Find where the given text appears and provide that cell's center as [x, y] coordinate. 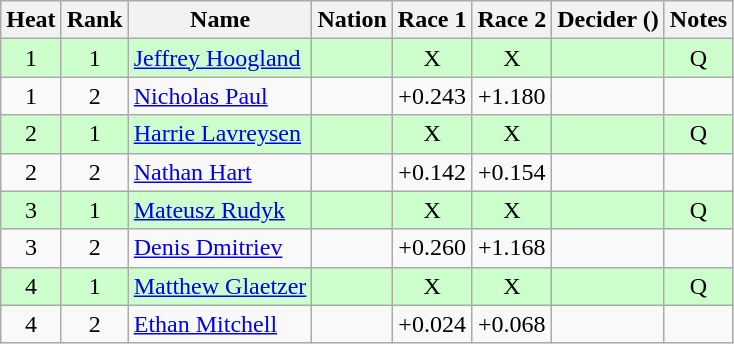
+0.154 [512, 172]
Jeffrey Hoogland [220, 58]
+0.068 [512, 324]
+0.243 [432, 96]
Denis Dmitriev [220, 248]
Race 1 [432, 20]
Heat [31, 20]
Rank [94, 20]
+1.180 [512, 96]
Notes [698, 20]
+0.024 [432, 324]
+0.142 [432, 172]
Race 2 [512, 20]
Matthew Glaetzer [220, 286]
Name [220, 20]
Ethan Mitchell [220, 324]
Nation [352, 20]
Harrie Lavreysen [220, 134]
+1.168 [512, 248]
Mateusz Rudyk [220, 210]
Decider () [608, 20]
Nathan Hart [220, 172]
Nicholas Paul [220, 96]
+0.260 [432, 248]
